Pinpoint the cell where the given text exists, returning its [x, y] midpoint coordinate. 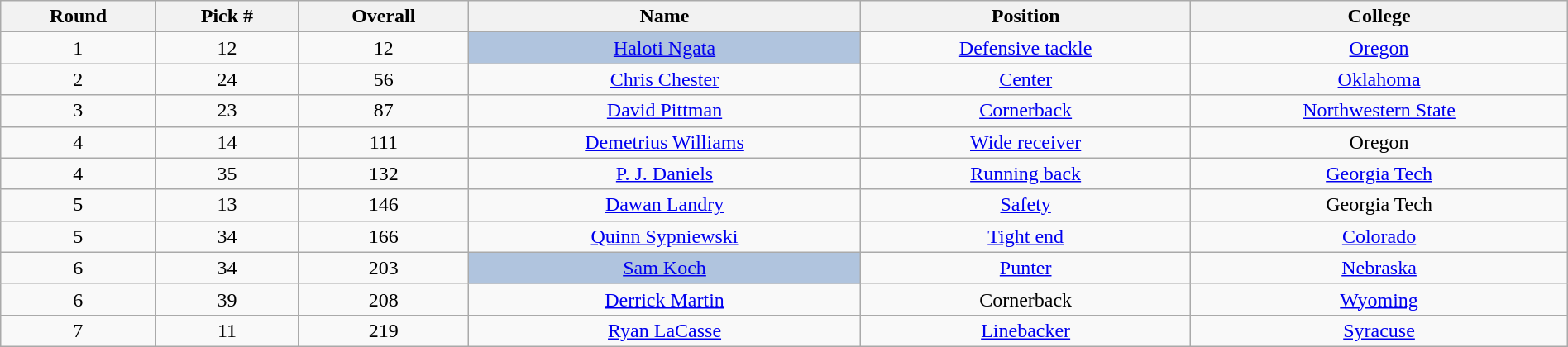
Center [1025, 79]
Nebraska [1379, 268]
College [1379, 17]
Wyoming [1379, 299]
Safety [1025, 205]
Running back [1025, 173]
Dawan Landry [665, 205]
132 [384, 173]
Position [1025, 17]
Name [665, 17]
Demetrius Williams [665, 142]
11 [227, 330]
1 [78, 48]
Northwestern State [1379, 111]
Derrick Martin [665, 299]
David Pittman [665, 111]
Pick # [227, 17]
24 [227, 79]
Overall [384, 17]
Sam Koch [665, 268]
166 [384, 236]
Oklahoma [1379, 79]
13 [227, 205]
Tight end [1025, 236]
7 [78, 330]
Defensive tackle [1025, 48]
39 [227, 299]
P. J. Daniels [665, 173]
35 [227, 173]
146 [384, 205]
14 [227, 142]
208 [384, 299]
219 [384, 330]
Round [78, 17]
Ryan LaCasse [665, 330]
2 [78, 79]
Chris Chester [665, 79]
Quinn Sypniewski [665, 236]
Colorado [1379, 236]
Wide receiver [1025, 142]
87 [384, 111]
3 [78, 111]
Syracuse [1379, 330]
Linebacker [1025, 330]
56 [384, 79]
23 [227, 111]
203 [384, 268]
111 [384, 142]
Haloti Ngata [665, 48]
Punter [1025, 268]
